Extract the (x, y) coordinate from the center of the cell holding the provided text.  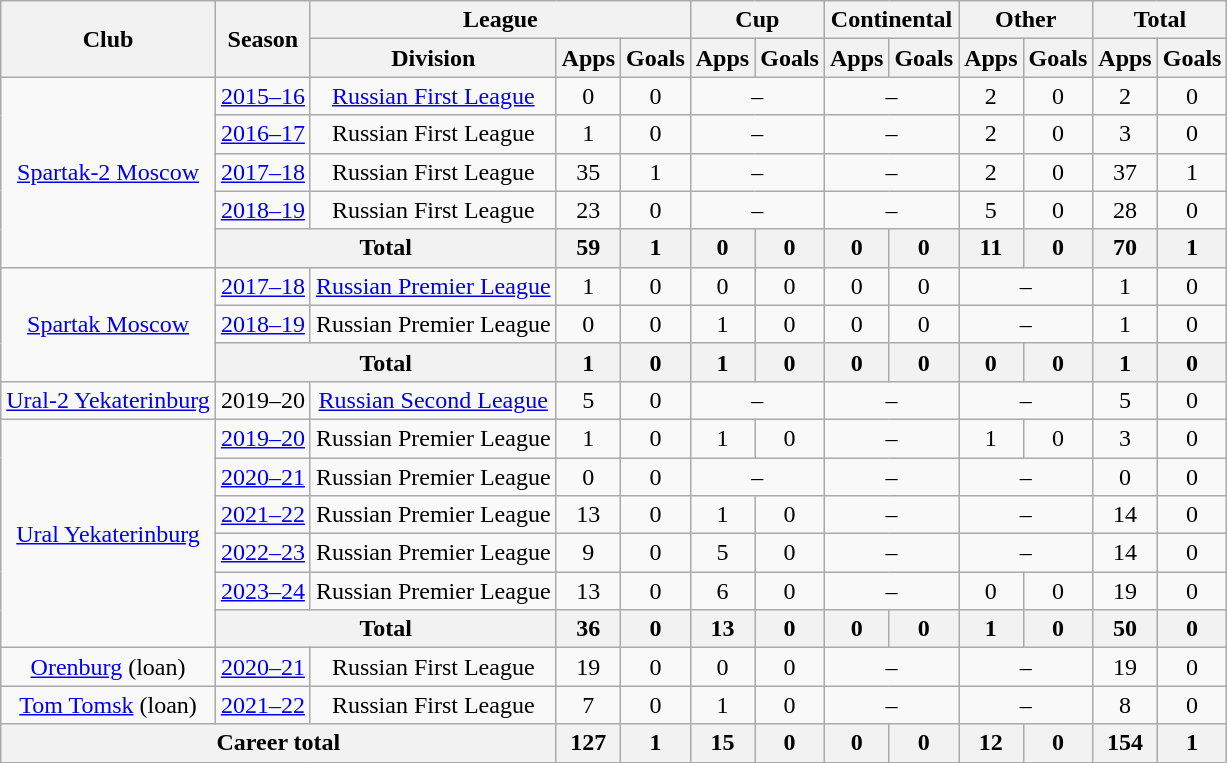
6 (722, 591)
50 (1125, 629)
15 (722, 743)
12 (991, 743)
Cup (757, 20)
11 (991, 248)
35 (588, 172)
Spartak Moscow (108, 324)
Spartak-2 Moscow (108, 172)
28 (1125, 210)
Season (262, 39)
Division (433, 58)
23 (588, 210)
7 (588, 705)
League (500, 20)
2016–17 (262, 134)
2015–16 (262, 96)
2023–24 (262, 591)
Russian Second League (433, 400)
Career total (278, 743)
154 (1125, 743)
8 (1125, 705)
36 (588, 629)
Ural-2 Yekaterinburg (108, 400)
9 (588, 553)
2022–23 (262, 553)
70 (1125, 248)
Other (1026, 20)
Club (108, 39)
Orenburg (loan) (108, 667)
37 (1125, 172)
127 (588, 743)
Ural Yekaterinburg (108, 533)
Continental (891, 20)
59 (588, 248)
Tom Tomsk (loan) (108, 705)
